Extract the [X, Y] coordinate from the center of the cell holding the provided text.  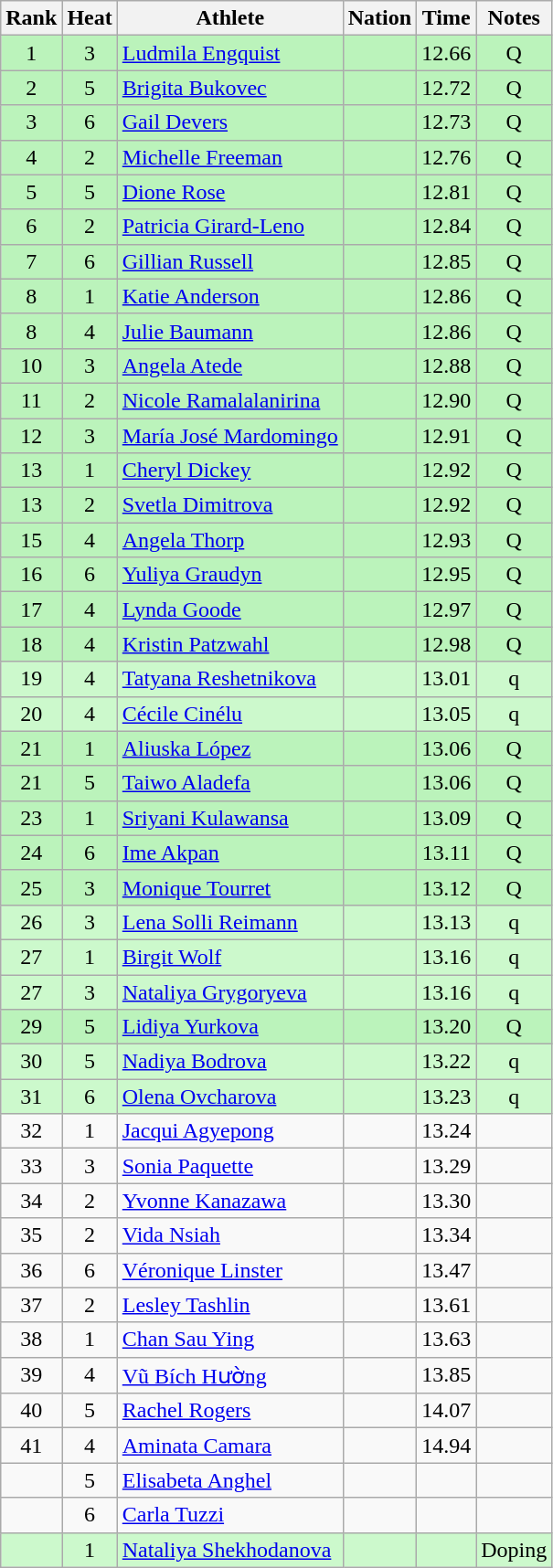
Heat [90, 18]
Svetla Dimitrova [230, 505]
Julie Baumann [230, 331]
10 [31, 366]
Michelle Freeman [230, 157]
29 [31, 1027]
Véronique Linster [230, 1270]
Notes [514, 18]
12.88 [446, 366]
Lena Solli Reimann [230, 922]
13.47 [446, 1270]
13.13 [446, 922]
Nadiya Bodrova [230, 1062]
Kristin Patzwahl [230, 644]
32 [31, 1131]
39 [31, 1375]
16 [31, 575]
14.07 [446, 1411]
Birgit Wolf [230, 957]
18 [31, 644]
13.22 [446, 1062]
Angela Thorp [230, 540]
12.85 [446, 261]
12.81 [446, 192]
25 [31, 887]
13.29 [446, 1166]
Lidiya Yurkova [230, 1027]
Cheryl Dickey [230, 471]
Rank [31, 18]
13.12 [446, 887]
Lesley Tashlin [230, 1305]
12.76 [446, 157]
13.30 [446, 1201]
12.73 [446, 122]
37 [31, 1305]
Nicole Ramalalanirina [230, 400]
13.63 [446, 1340]
12.72 [446, 88]
Rachel Rogers [230, 1411]
Athlete [230, 18]
Ludmila Engquist [230, 53]
36 [31, 1270]
12.95 [446, 575]
Elisabeta Anghel [230, 1480]
41 [31, 1446]
13.05 [446, 714]
26 [31, 922]
20 [31, 714]
12.98 [446, 644]
11 [31, 400]
30 [31, 1062]
Monique Tourret [230, 887]
Carla Tuzzi [230, 1515]
12.93 [446, 540]
Yvonne Kanazawa [230, 1201]
38 [31, 1340]
Taiwo Aladefa [230, 783]
33 [31, 1166]
12.90 [446, 400]
13.23 [446, 1097]
12.91 [446, 436]
María José Mardomingo [230, 436]
Gail Devers [230, 122]
Olena Ovcharova [230, 1097]
Sonia Paquette [230, 1166]
Time [446, 18]
13.85 [446, 1375]
40 [31, 1411]
24 [31, 853]
13.24 [446, 1131]
13.11 [446, 853]
12.66 [446, 53]
23 [31, 818]
Jacqui Agyepong [230, 1131]
13.34 [446, 1235]
Nataliya Grygoryeva [230, 991]
12.84 [446, 227]
Tatyana Reshetnikova [230, 679]
17 [31, 609]
Doping [514, 1550]
Nation [379, 18]
13.20 [446, 1027]
Sriyani Kulawansa [230, 818]
Nataliya Shekhodanova [230, 1550]
Ime Akpan [230, 853]
Aliuska López [230, 748]
7 [31, 261]
Chan Sau Ying [230, 1340]
19 [31, 679]
34 [31, 1201]
12 [31, 436]
Aminata Camara [230, 1446]
35 [31, 1235]
Patricia Girard-Leno [230, 227]
Brigita Bukovec [230, 88]
13.09 [446, 818]
Angela Atede [230, 366]
Cécile Cinélu [230, 714]
12.97 [446, 609]
Katie Anderson [230, 296]
15 [31, 540]
13.61 [446, 1305]
Yuliya Graudyn [230, 575]
Vũ Bích Hường [230, 1375]
Dione Rose [230, 192]
Gillian Russell [230, 261]
31 [31, 1097]
Vida Nsiah [230, 1235]
14.94 [446, 1446]
13.01 [446, 679]
Lynda Goode [230, 609]
